Return the (X, Y) coordinate for the center point of the cell that contains the specified text.  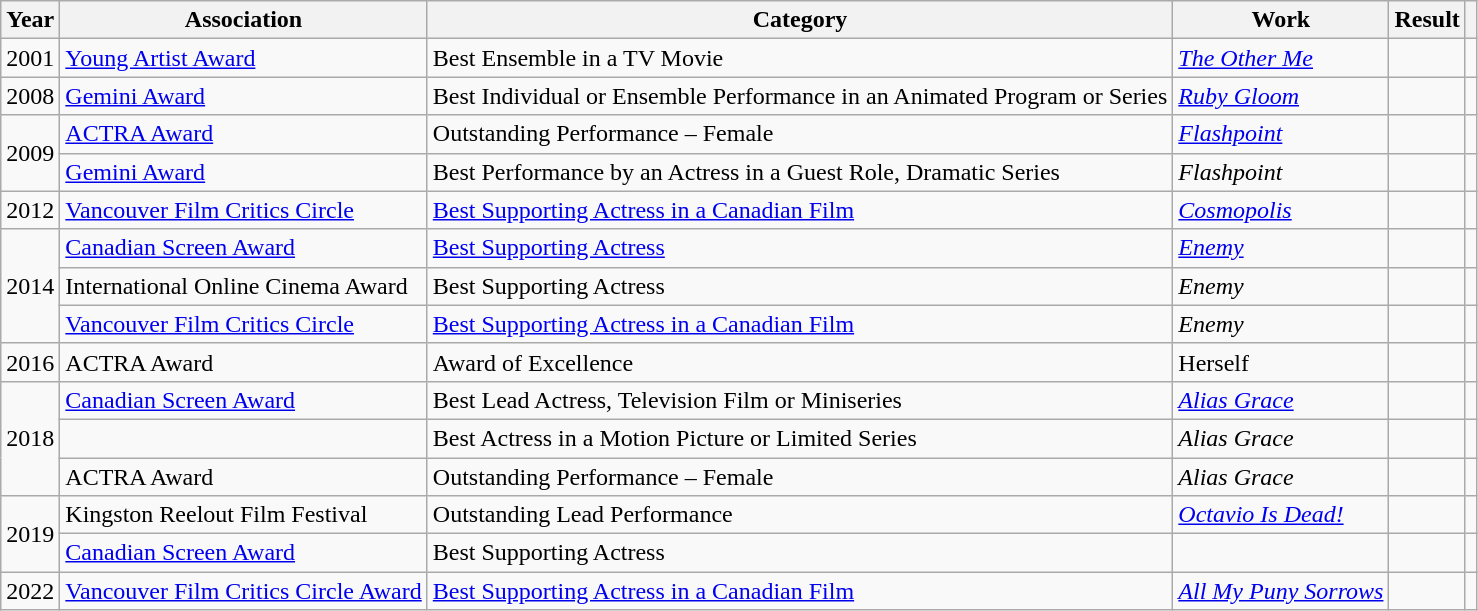
Cosmopolis (1281, 210)
Category (800, 20)
Work (1281, 20)
Best Performance by an Actress in a Guest Role, Dramatic Series (800, 172)
Year (30, 20)
Octavio Is Dead! (1281, 515)
2014 (30, 286)
2001 (30, 58)
Best Individual or Ensemble Performance in an Animated Program or Series (800, 96)
Best Actress in a Motion Picture or Limited Series (800, 438)
International Online Cinema Award (244, 286)
Result (1427, 20)
Best Lead Actress, Television Film or Miniseries (800, 400)
Young Artist Award (244, 58)
Herself (1281, 362)
Award of Excellence (800, 362)
Association (244, 20)
2012 (30, 210)
The Other Me (1281, 58)
All My Puny Sorrows (1281, 591)
2022 (30, 591)
Best Ensemble in a TV Movie (800, 58)
2016 (30, 362)
Outstanding Lead Performance (800, 515)
2009 (30, 153)
2008 (30, 96)
2019 (30, 534)
2018 (30, 438)
Ruby Gloom (1281, 96)
Vancouver Film Critics Circle Award (244, 591)
Kingston Reelout Film Festival (244, 515)
